From the cell containing the given text, extract its center point as [X, Y] coordinate. 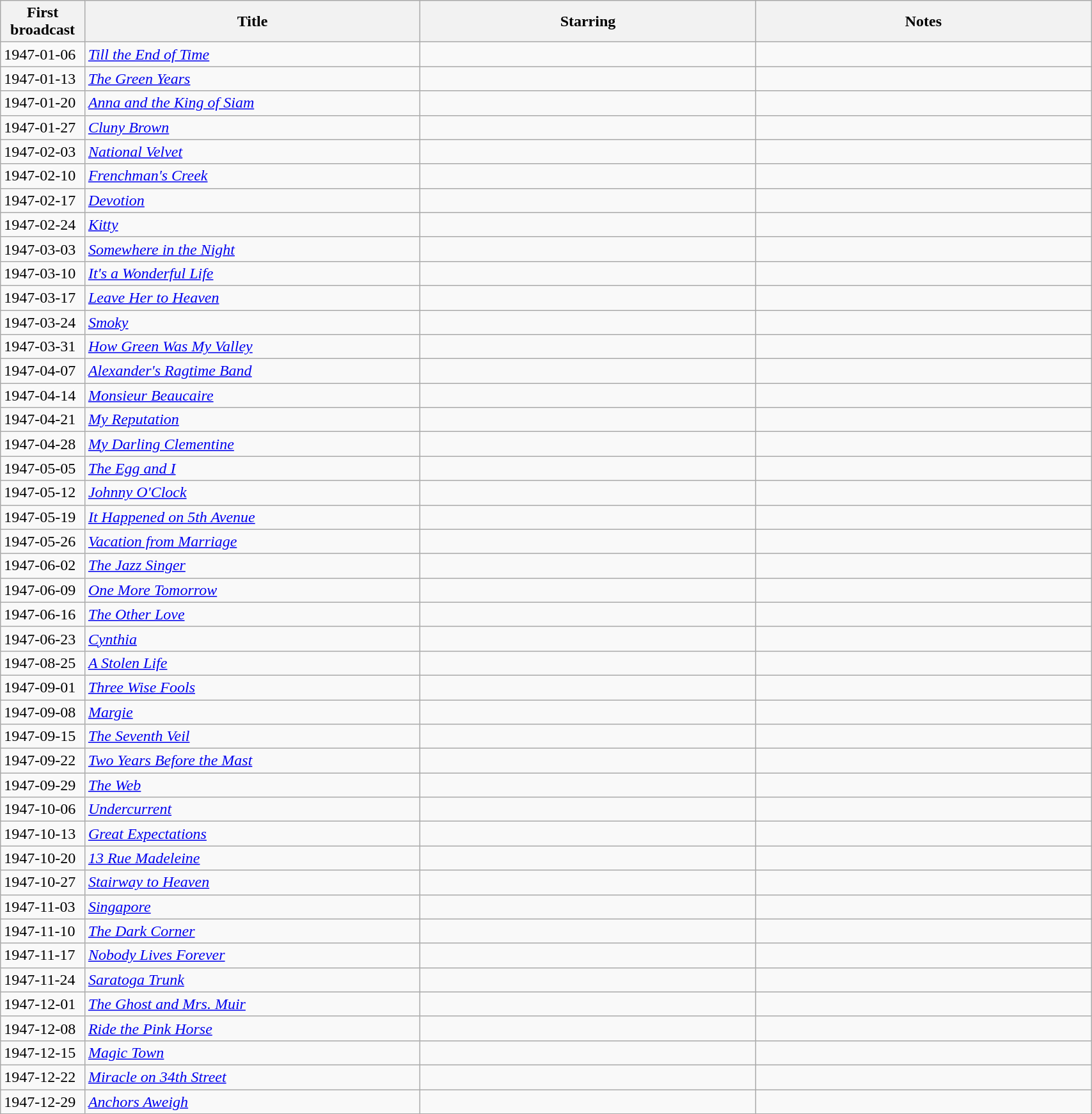
1947-01-20 [43, 103]
1947-05-19 [43, 517]
1947-09-15 [43, 736]
My Reputation [252, 420]
How Green Was My Valley [252, 347]
1947-04-28 [43, 444]
1947-01-13 [43, 79]
Johnny O'Clock [252, 493]
Undercurrent [252, 809]
1947-10-06 [43, 809]
1947-09-22 [43, 761]
1947-04-21 [43, 420]
Monsieur Beaucaire [252, 395]
1947-04-07 [43, 371]
1947-02-17 [43, 200]
The Dark Corner [252, 931]
Margie [252, 712]
1947-10-13 [43, 834]
1947-01-27 [43, 127]
1947-10-20 [43, 858]
1947-03-17 [43, 298]
The Green Years [252, 79]
1947-03-31 [43, 347]
1947-03-10 [43, 273]
1947-09-01 [43, 687]
Vacation from Marriage [252, 541]
1947-06-16 [43, 614]
1947-06-02 [43, 566]
1947-05-26 [43, 541]
1947-09-08 [43, 712]
1947-02-03 [43, 152]
Three Wise Fools [252, 687]
Anna and the King of Siam [252, 103]
Miracle on 34th Street [252, 1077]
Anchors Aweigh [252, 1101]
13 Rue Madeleine [252, 858]
Starring [588, 22]
National Velvet [252, 152]
1947-08-25 [43, 663]
1947-11-10 [43, 931]
1947-12-01 [43, 1004]
1947-02-24 [43, 225]
1947-05-12 [43, 493]
It's a Wonderful Life [252, 273]
Frenchman's Creek [252, 176]
1947-11-17 [43, 955]
1947-06-23 [43, 639]
Magic Town [252, 1053]
One More Tomorrow [252, 590]
1947-11-03 [43, 907]
Cynthia [252, 639]
1947-12-29 [43, 1101]
Till the End of Time [252, 54]
First broadcast [43, 22]
1947-01-06 [43, 54]
The Seventh Veil [252, 736]
Two Years Before the Mast [252, 761]
Singapore [252, 907]
Devotion [252, 200]
1947-04-14 [43, 395]
Cluny Brown [252, 127]
Somewhere in the Night [252, 249]
The Jazz Singer [252, 566]
Great Expectations [252, 834]
1947-03-24 [43, 322]
1947-02-10 [43, 176]
Saratoga Trunk [252, 980]
A Stolen Life [252, 663]
Alexander's Ragtime Band [252, 371]
Leave Her to Heaven [252, 298]
Kitty [252, 225]
Ride the Pink Horse [252, 1028]
The Web [252, 785]
1947-11-24 [43, 980]
1947-09-29 [43, 785]
The Ghost and Mrs. Muir [252, 1004]
My Darling Clementine [252, 444]
The Other Love [252, 614]
1947-12-15 [43, 1053]
1947-12-08 [43, 1028]
Smoky [252, 322]
1947-10-27 [43, 882]
The Egg and I [252, 468]
Nobody Lives Forever [252, 955]
Stairway to Heaven [252, 882]
1947-03-03 [43, 249]
Notes [923, 22]
It Happened on 5th Avenue [252, 517]
1947-12-22 [43, 1077]
1947-05-05 [43, 468]
Title [252, 22]
1947-06-09 [43, 590]
